Find where the given text appears and provide that cell's center as [x, y] coordinate. 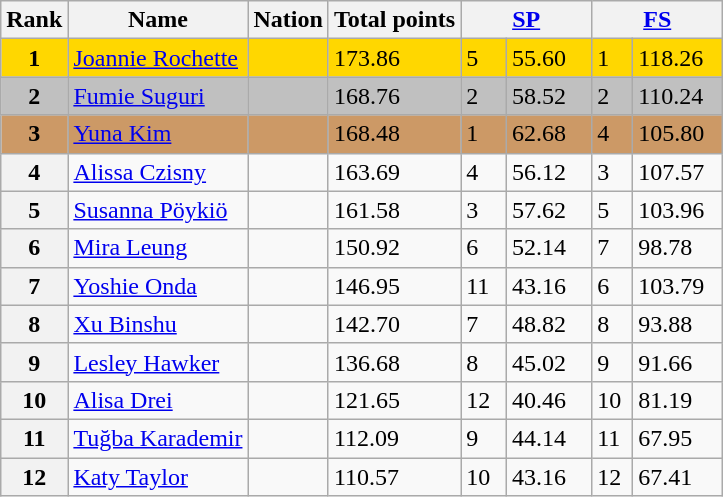
107.57 [678, 172]
62.68 [550, 134]
103.96 [678, 210]
Mira Leung [158, 248]
SP [526, 20]
146.95 [394, 286]
91.66 [678, 362]
67.95 [678, 438]
FS [658, 20]
Tuğba Karademir [158, 438]
168.76 [394, 96]
150.92 [394, 248]
105.80 [678, 134]
118.26 [678, 58]
Xu Binshu [158, 324]
48.82 [550, 324]
Alissa Czisny [158, 172]
Alisa Drei [158, 400]
Susanna Pöykiö [158, 210]
55.60 [550, 58]
161.58 [394, 210]
110.57 [394, 477]
44.14 [550, 438]
173.86 [394, 58]
52.14 [550, 248]
67.41 [678, 477]
Joannie Rochette [158, 58]
81.19 [678, 400]
142.70 [394, 324]
Rank [34, 20]
121.65 [394, 400]
93.88 [678, 324]
Nation [288, 20]
103.79 [678, 286]
56.12 [550, 172]
57.62 [550, 210]
98.78 [678, 248]
163.69 [394, 172]
Total points [394, 20]
45.02 [550, 362]
112.09 [394, 438]
110.24 [678, 96]
Yuna Kim [158, 134]
58.52 [550, 96]
Lesley Hawker [158, 362]
168.48 [394, 134]
Yoshie Onda [158, 286]
Fumie Suguri [158, 96]
136.68 [394, 362]
40.46 [550, 400]
Name [158, 20]
Katy Taylor [158, 477]
